Determine the (x, y) coordinate at the center of the cell enclosing the given text.  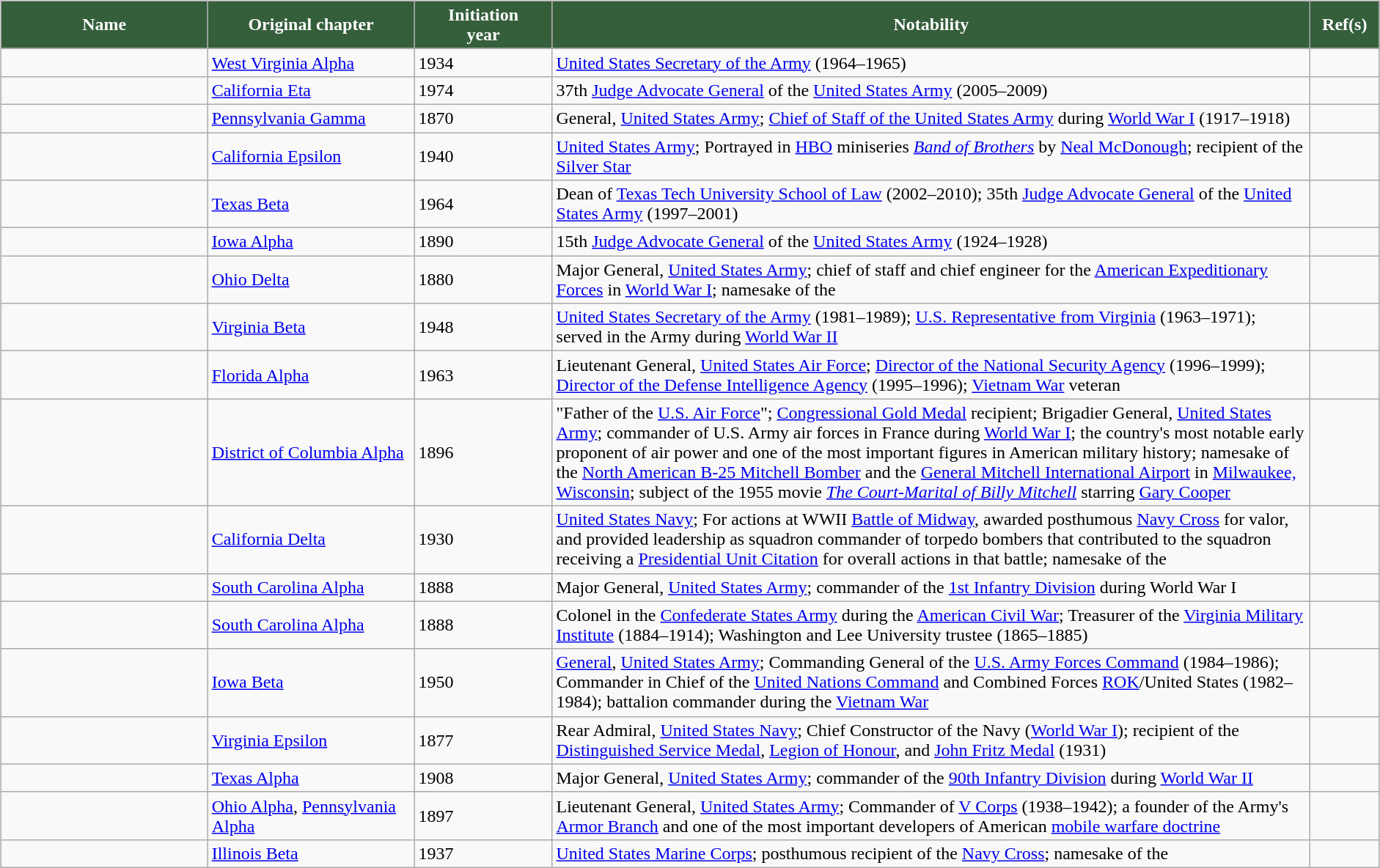
1950 (483, 683)
Dean of Texas Tech University School of Law (2002–2010); 35th Judge Advocate General of the United States Army (1997–2001) (931, 204)
California Delta (311, 540)
California Eta (311, 90)
1974 (483, 90)
Notability (931, 25)
1896 (483, 452)
Ohio Delta (311, 280)
1880 (483, 280)
United States Army; Portrayed in HBO miniseries Band of Brothers by Neal McDonough; recipient of the Silver Star (931, 155)
Texas Beta (311, 204)
1890 (483, 242)
Original chapter (311, 25)
West Virginia Alpha (311, 62)
Virginia Beta (311, 327)
1870 (483, 118)
Texas Alpha (311, 778)
Major General, United States Army; chief of staff and chief engineer for the American Expeditionary Forces in World War I; namesake of the (931, 280)
37th Judge Advocate General of the United States Army (2005–2009) (931, 90)
1948 (483, 327)
1934 (483, 62)
1908 (483, 778)
Initiationyear (483, 25)
1937 (483, 853)
California Epsilon (311, 155)
District of Columbia Alpha (311, 452)
Florida Alpha (311, 375)
1897 (483, 815)
United States Marine Corps; posthumous recipient of the Navy Cross; namesake of the (931, 853)
Ref(s) (1345, 25)
1964 (483, 204)
Major General, United States Army; commander of the 1st Infantry Division during World War I (931, 587)
United States Secretary of the Army (1981–1989); U.S. Representative from Virginia (1963–1971); served in the Army during World War II (931, 327)
General, United States Army; Chief of Staff of the United States Army during World War I (1917–1918) (931, 118)
Pennsylvania Gamma (311, 118)
1930 (483, 540)
Major General, United States Army; commander of the 90th Infantry Division during World War II (931, 778)
Virginia Epsilon (311, 740)
United States Secretary of the Army (1964–1965) (931, 62)
Iowa Beta (311, 683)
1877 (483, 740)
Illinois Beta (311, 853)
1963 (483, 375)
Iowa Alpha (311, 242)
15th Judge Advocate General of the United States Army (1924–1928) (931, 242)
Name (104, 25)
1940 (483, 155)
Ohio Alpha, Pennsylvania Alpha (311, 815)
